Find where the given text appears and provide that cell's center as (x, y) coordinate. 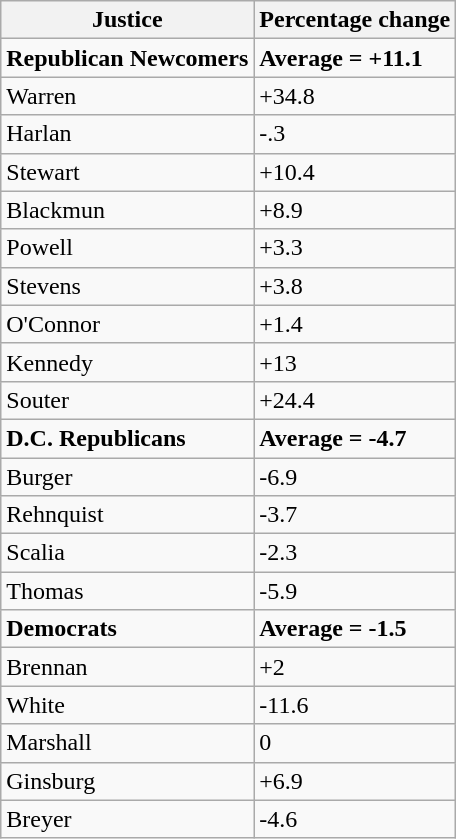
Scalia (128, 553)
+34.8 (355, 96)
+3.8 (355, 286)
Powell (128, 248)
Average = -4.7 (355, 438)
+6.9 (355, 781)
-3.7 (355, 515)
D.C. Republicans (128, 438)
-6.9 (355, 477)
Average = +11.1 (355, 58)
Ginsburg (128, 781)
Republican Newcomers (128, 58)
Stewart (128, 172)
Rehnquist (128, 515)
-4.6 (355, 819)
Blackmun (128, 210)
O'Connor (128, 324)
+10.4 (355, 172)
+13 (355, 362)
-2.3 (355, 553)
+8.9 (355, 210)
+24.4 (355, 400)
Burger (128, 477)
-.3 (355, 134)
Justice (128, 20)
Kennedy (128, 362)
Breyer (128, 819)
-11.6 (355, 705)
Brennan (128, 667)
0 (355, 743)
White (128, 705)
Souter (128, 400)
+2 (355, 667)
Percentage change (355, 20)
-5.9 (355, 591)
Average = -1.5 (355, 629)
Warren (128, 96)
Harlan (128, 134)
Thomas (128, 591)
Marshall (128, 743)
Stevens (128, 286)
+1.4 (355, 324)
Democrats (128, 629)
+3.3 (355, 248)
